Find where the given text appears and provide that cell's center as (X, Y) coordinate. 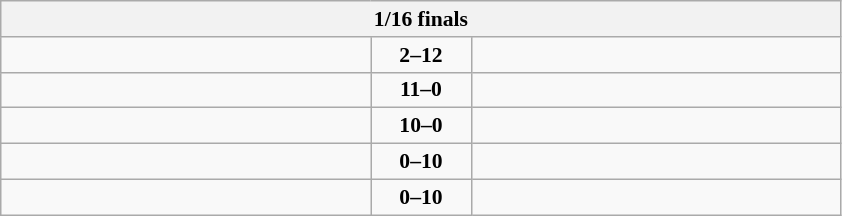
1/16 finals (421, 19)
10–0 (421, 126)
11–0 (421, 90)
2–12 (421, 55)
